For the text-containing cell, return its midpoint in [X, Y] coordinate format. 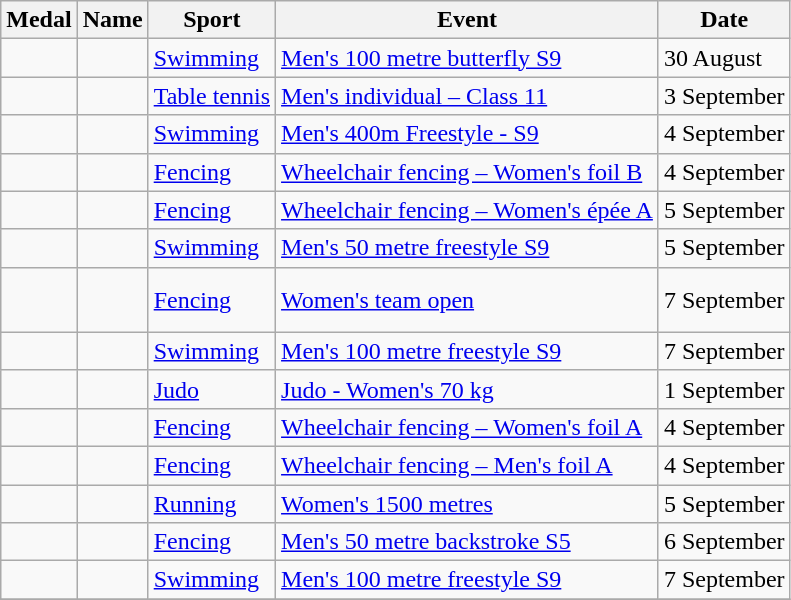
3 September [724, 96]
Wheelchair fencing – Men's foil A [468, 465]
Men's 50 metre backstroke S5 [468, 542]
Judo - Women's 70 kg [468, 389]
Wheelchair fencing – Women's foil A [468, 427]
Women's team open [468, 300]
6 September [724, 542]
Men's individual – Class 11 [468, 96]
Men's 400m Freestyle - S9 [468, 134]
Event [468, 20]
Sport [212, 20]
Running [212, 503]
Medal [39, 20]
30 August [724, 58]
Wheelchair fencing – Women's foil B [468, 172]
Name [112, 20]
Men's 50 metre freestyle S9 [468, 248]
Wheelchair fencing – Women's épée A [468, 210]
Judo [212, 389]
1 September [724, 389]
Men's 100 metre butterfly S9 [468, 58]
Women's 1500 metres [468, 503]
Date [724, 20]
Table tennis [212, 96]
